Pinpoint the cell where the given text exists, returning its [x, y] midpoint coordinate. 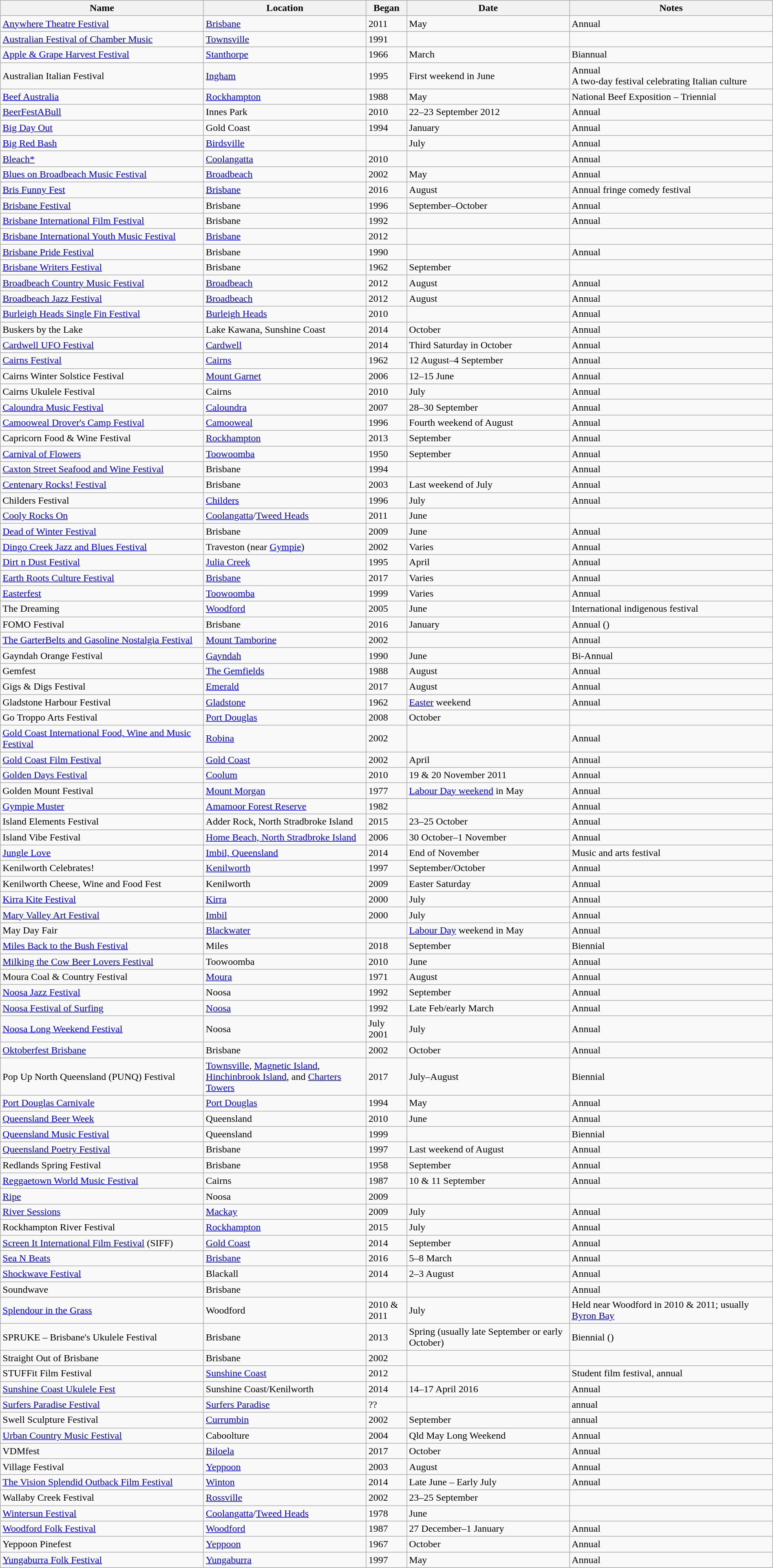
Cairns Ukulele Festival [102, 391]
Camooweal Drover's Camp Festival [102, 422]
Anywhere Theatre Festival [102, 24]
Brisbane International Film Festival [102, 221]
Noosa Jazz Festival [102, 993]
Gigs & Digs Festival [102, 686]
12–15 June [488, 376]
September–October [488, 205]
Gayndah Orange Festival [102, 655]
Caloundra Music Festival [102, 407]
Queensland Beer Week [102, 1119]
Cooly Rocks On [102, 516]
Mary Valley Art Festival [102, 915]
Biennial () [671, 1337]
National Beef Exposition – Triennial [671, 97]
Adder Rock, North Stradbroke Island [285, 822]
BeerFestABull [102, 112]
Kenilworth Cheese, Wine and Food Fest [102, 884]
Island Vibe Festival [102, 837]
Yungaburra [285, 1560]
Currumbin [285, 1420]
Last weekend of August [488, 1150]
1967 [386, 1544]
Capricorn Food & Wine Festival [102, 438]
19 & 20 November 2011 [488, 775]
Broadbeach Country Music Festival [102, 283]
Screen It International Film Festival (SIFF) [102, 1243]
Milking the Cow Beer Lovers Festival [102, 961]
Broadbeach Jazz Festival [102, 299]
STUFFit Film Festival [102, 1373]
Mount Garnet [285, 376]
End of November [488, 853]
Cairns Winter Solstice Festival [102, 376]
Julia Creek [285, 562]
Music and arts festival [671, 853]
Mackay [285, 1212]
23–25 October [488, 822]
Kirra [285, 899]
30 October–1 November [488, 837]
Apple & Grape Harvest Festival [102, 55]
?? [386, 1404]
Moura [285, 977]
Caloundra [285, 407]
Burleigh Heads [285, 314]
Stanthorpe [285, 55]
22–23 September 2012 [488, 112]
Student film festival, annual [671, 1373]
Yeppoon Pinefest [102, 1544]
Location [285, 8]
1958 [386, 1165]
Mount Morgan [285, 791]
Noosa Festival of Surfing [102, 1008]
Oktoberfest Brisbane [102, 1050]
Bleach* [102, 159]
Ripe [102, 1196]
Lake Kawana, Sunshine Coast [285, 330]
Blues on Broadbeach Music Festival [102, 174]
The GarterBelts and Gasoline Nostalgia Festival [102, 640]
Innes Park [285, 112]
2010 & 2011 [386, 1311]
March [488, 55]
Fourth weekend of August [488, 422]
July–August [488, 1077]
The Vision Splendid Outback Film Festival [102, 1482]
Queensland Poetry Festival [102, 1150]
Townsville, Magnetic Island, Hinchinbrook Island, and Charters Towers [285, 1077]
Date [488, 8]
First weekend in June [488, 76]
Coolangatta [285, 159]
Gayndah [285, 655]
Surfers Paradise Festival [102, 1404]
10 & 11 September [488, 1181]
23–25 September [488, 1497]
Big Day Out [102, 128]
Mount Tamborine [285, 640]
Miles Back to the Bush Festival [102, 946]
Birdsville [285, 143]
Easter Saturday [488, 884]
Easterfest [102, 593]
Townsville [285, 39]
Reggaetown World Music Festival [102, 1181]
Village Festival [102, 1466]
Port Douglas Carnivale [102, 1103]
SPRUKE – Brisbane's Ukulele Festival [102, 1337]
Cardwell [285, 345]
Jungle Love [102, 853]
Go Troppo Arts Festival [102, 718]
Annual () [671, 624]
Dirt n Dust Festival [102, 562]
Swell Sculpture Festival [102, 1420]
Carnival of Flowers [102, 454]
5–8 March [488, 1258]
Kirra Kite Festival [102, 899]
Queensland Music Festival [102, 1134]
2018 [386, 946]
Third Saturday in October [488, 345]
Gympie Muster [102, 806]
Sunshine Coast/Kenilworth [285, 1389]
VDMfest [102, 1451]
Coolum [285, 775]
May Day Fair [102, 930]
The Gemfields [285, 671]
12 August–4 September [488, 360]
1950 [386, 454]
28–30 September [488, 407]
Blackwater [285, 930]
Winton [285, 1482]
Camooweal [285, 422]
Big Red Bash [102, 143]
Caxton Street Seafood and Wine Festival [102, 469]
Amamoor Forest Reserve [285, 806]
Last weekend of July [488, 485]
Bris Funny Fest [102, 190]
Rockhampton River Festival [102, 1227]
1977 [386, 791]
2005 [386, 609]
Urban Country Music Festival [102, 1435]
Golden Days Festival [102, 775]
Sunshine Coast [285, 1373]
Easter weekend [488, 702]
Sea N Beats [102, 1258]
Sunshine Coast Ukulele Fest [102, 1389]
Australian Italian Festival [102, 76]
Caboolture [285, 1435]
Late Feb/early March [488, 1008]
Buskers by the Lake [102, 330]
Gold Coast Film Festival [102, 760]
Rossville [285, 1497]
1982 [386, 806]
Imbil, Queensland [285, 853]
Began [386, 8]
2004 [386, 1435]
1978 [386, 1513]
Woodford Folk Festival [102, 1529]
Gladstone [285, 702]
Emerald [285, 686]
Biloela [285, 1451]
AnnualA two-day festival celebrating Italian culture [671, 76]
1966 [386, 55]
September/October [488, 868]
Bi-Annual [671, 655]
FOMO Festival [102, 624]
Ingham [285, 76]
July 2001 [386, 1029]
Robina [285, 739]
Brisbane Pride Festival [102, 252]
Pop Up North Queensland (PUNQ) Festival [102, 1077]
Miles [285, 946]
Gladstone Harbour Festival [102, 702]
Childers Festival [102, 500]
Blackall [285, 1274]
1991 [386, 39]
Brisbane Festival [102, 205]
International indigenous festival [671, 609]
Brisbane International Youth Music Festival [102, 237]
Moura Coal & Country Festival [102, 977]
Shockwave Festival [102, 1274]
Cardwell UFO Festival [102, 345]
Kenilworth Celebrates! [102, 868]
River Sessions [102, 1212]
Name [102, 8]
Held near Woodford in 2010 & 2011; usually Byron Bay [671, 1311]
Traveston (near Gympie) [285, 547]
Noosa Long Weekend Festival [102, 1029]
14–17 April 2016 [488, 1389]
2008 [386, 718]
Notes [671, 8]
Wintersun Festival [102, 1513]
Dingo Creek Jazz and Blues Festival [102, 547]
Spring (usually late September or early October) [488, 1337]
Straight Out of Brisbane [102, 1358]
Surfers Paradise [285, 1404]
Late June – Early July [488, 1482]
Soundwave [102, 1289]
Annual fringe comedy festival [671, 190]
Yungaburra Folk Festival [102, 1560]
Australian Festival of Chamber Music [102, 39]
Splendour in the Grass [102, 1311]
Wallaby Creek Festival [102, 1497]
Beef Australia [102, 97]
Earth Roots Culture Festival [102, 578]
Biannual [671, 55]
Gemfest [102, 671]
Brisbane Writers Festival [102, 268]
27 December–1 January [488, 1529]
Golden Mount Festival [102, 791]
Gold Coast International Food, Wine and Music Festival [102, 739]
Dead of Winter Festival [102, 531]
Imbil [285, 915]
Island Elements Festival [102, 822]
Redlands Spring Festival [102, 1165]
Cairns Festival [102, 360]
1971 [386, 977]
2–3 August [488, 1274]
Burleigh Heads Single Fin Festival [102, 314]
Home Beach, North Stradbroke Island [285, 837]
Centenary Rocks! Festival [102, 485]
Qld May Long Weekend [488, 1435]
Childers [285, 500]
The Dreaming [102, 609]
2007 [386, 407]
